Detect which cell encompasses the target text, then output its [X, Y] center coordinate. 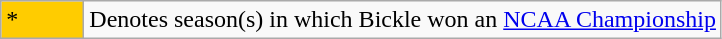
Denotes season(s) in which Bickle won an NCAA Championship [403, 20]
* [42, 20]
